Detect which cell encompasses the target text, then output its (x, y) center coordinate. 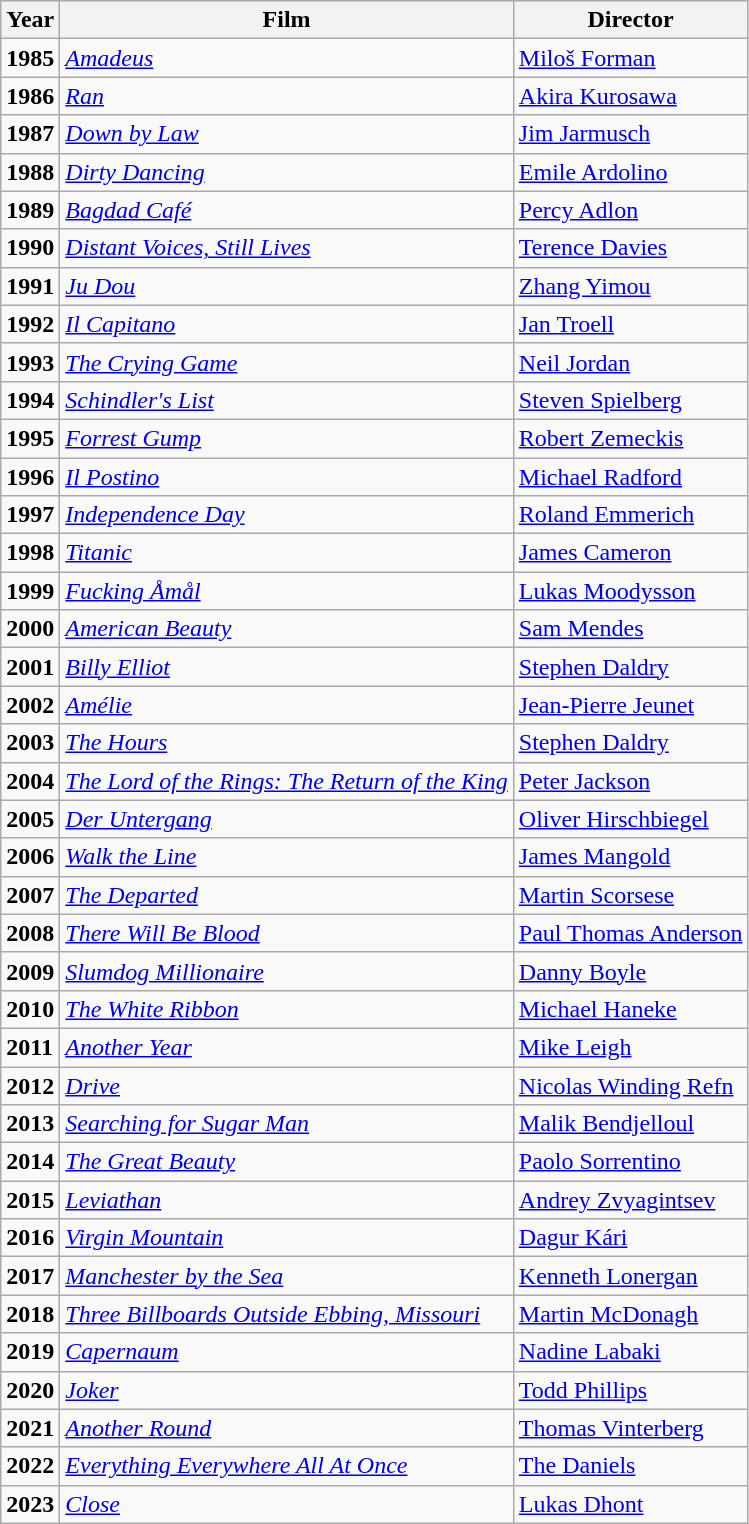
Todd Phillips (630, 1390)
Searching for Sugar Man (286, 1124)
Three Billboards Outside Ebbing, Missouri (286, 1314)
2003 (30, 743)
Joker (286, 1390)
Ju Dou (286, 286)
American Beauty (286, 629)
1985 (30, 58)
2012 (30, 1085)
Amélie (286, 705)
Slumdog Millionaire (286, 971)
Drive (286, 1085)
2013 (30, 1124)
Nadine Labaki (630, 1352)
Sam Mendes (630, 629)
2008 (30, 933)
Martin Scorsese (630, 895)
Thomas Vinterberg (630, 1428)
2021 (30, 1428)
2006 (30, 857)
Walk the Line (286, 857)
Neil Jordan (630, 362)
1990 (30, 248)
1996 (30, 477)
Akira Kurosawa (630, 96)
Amadeus (286, 58)
1998 (30, 553)
Everything Everywhere All At Once (286, 1466)
1991 (30, 286)
Another Year (286, 1047)
Leviathan (286, 1200)
Schindler's List (286, 400)
Martin McDonagh (630, 1314)
The Great Beauty (286, 1162)
2004 (30, 781)
Roland Emmerich (630, 515)
1988 (30, 172)
1992 (30, 324)
Emile Ardolino (630, 172)
There Will Be Blood (286, 933)
Capernaum (286, 1352)
2016 (30, 1238)
Nicolas Winding Refn (630, 1085)
Manchester by the Sea (286, 1276)
Miloš Forman (630, 58)
Oliver Hirschbiegel (630, 819)
Malik Bendjelloul (630, 1124)
The Hours (286, 743)
1999 (30, 591)
Virgin Mountain (286, 1238)
2007 (30, 895)
Distant Voices, Still Lives (286, 248)
Titanic (286, 553)
1995 (30, 438)
Forrest Gump (286, 438)
The Daniels (630, 1466)
2001 (30, 667)
Percy Adlon (630, 210)
Film (286, 20)
Robert Zemeckis (630, 438)
2015 (30, 1200)
James Mangold (630, 857)
Fucking Åmål (286, 591)
The White Ribbon (286, 1009)
2005 (30, 819)
Jim Jarmusch (630, 134)
Down by Law (286, 134)
2002 (30, 705)
1987 (30, 134)
1994 (30, 400)
Year (30, 20)
Billy Elliot (286, 667)
Dirty Dancing (286, 172)
Dagur Kári (630, 1238)
1986 (30, 96)
Lukas Moodysson (630, 591)
2000 (30, 629)
Terence Davies (630, 248)
Paolo Sorrentino (630, 1162)
Michael Haneke (630, 1009)
2020 (30, 1390)
The Departed (286, 895)
1997 (30, 515)
Andrey Zvyagintsev (630, 1200)
Steven Spielberg (630, 400)
2010 (30, 1009)
1989 (30, 210)
Peter Jackson (630, 781)
Another Round (286, 1428)
Ran (286, 96)
2022 (30, 1466)
Danny Boyle (630, 971)
2009 (30, 971)
Close (286, 1504)
Paul Thomas Anderson (630, 933)
The Crying Game (286, 362)
2011 (30, 1047)
The Lord of the Rings: The Return of the King (286, 781)
Jan Troell (630, 324)
Il Postino (286, 477)
2023 (30, 1504)
1993 (30, 362)
Lukas Dhont (630, 1504)
Independence Day (286, 515)
Jean-Pierre Jeunet (630, 705)
Mike Leigh (630, 1047)
Bagdad Café (286, 210)
2019 (30, 1352)
James Cameron (630, 553)
Zhang Yimou (630, 286)
Der Untergang (286, 819)
2018 (30, 1314)
Kenneth Lonergan (630, 1276)
Director (630, 20)
Michael Radford (630, 477)
2017 (30, 1276)
2014 (30, 1162)
Il Capitano (286, 324)
